Pinpoint the cell where the given text exists, returning its (X, Y) midpoint coordinate. 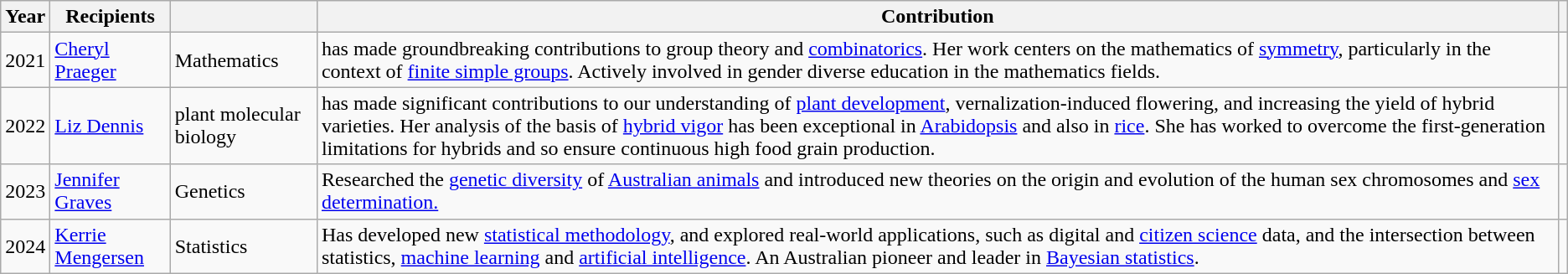
Jennifer Graves (111, 191)
Recipients (111, 17)
Liz Dennis (111, 126)
Genetics (243, 191)
plant molecular biology (243, 126)
Kerrie Mengersen (111, 246)
Contribution (937, 17)
2022 (25, 126)
Statistics (243, 246)
2021 (25, 60)
2023 (25, 191)
Cheryl Praeger (111, 60)
2024 (25, 246)
Mathematics (243, 60)
Year (25, 17)
